Return the [x, y] coordinate for the center point of the cell that contains the specified text.  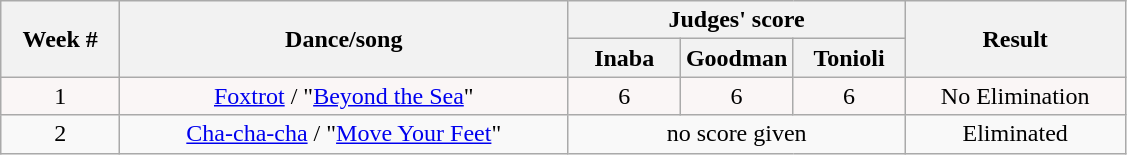
Goodman [736, 58]
No Elimination [1015, 96]
1 [60, 96]
Dance/song [344, 39]
Inaba [624, 58]
2 [60, 134]
Foxtrot / "Beyond the Sea" [344, 96]
Tonioli [849, 58]
Result [1015, 39]
Cha-cha-cha / "Move Your Feet" [344, 134]
no score given [736, 134]
Eliminated [1015, 134]
Judges' score [736, 20]
Week # [60, 39]
